Return the (X, Y) coordinate for the center point of the cell that contains the specified text.  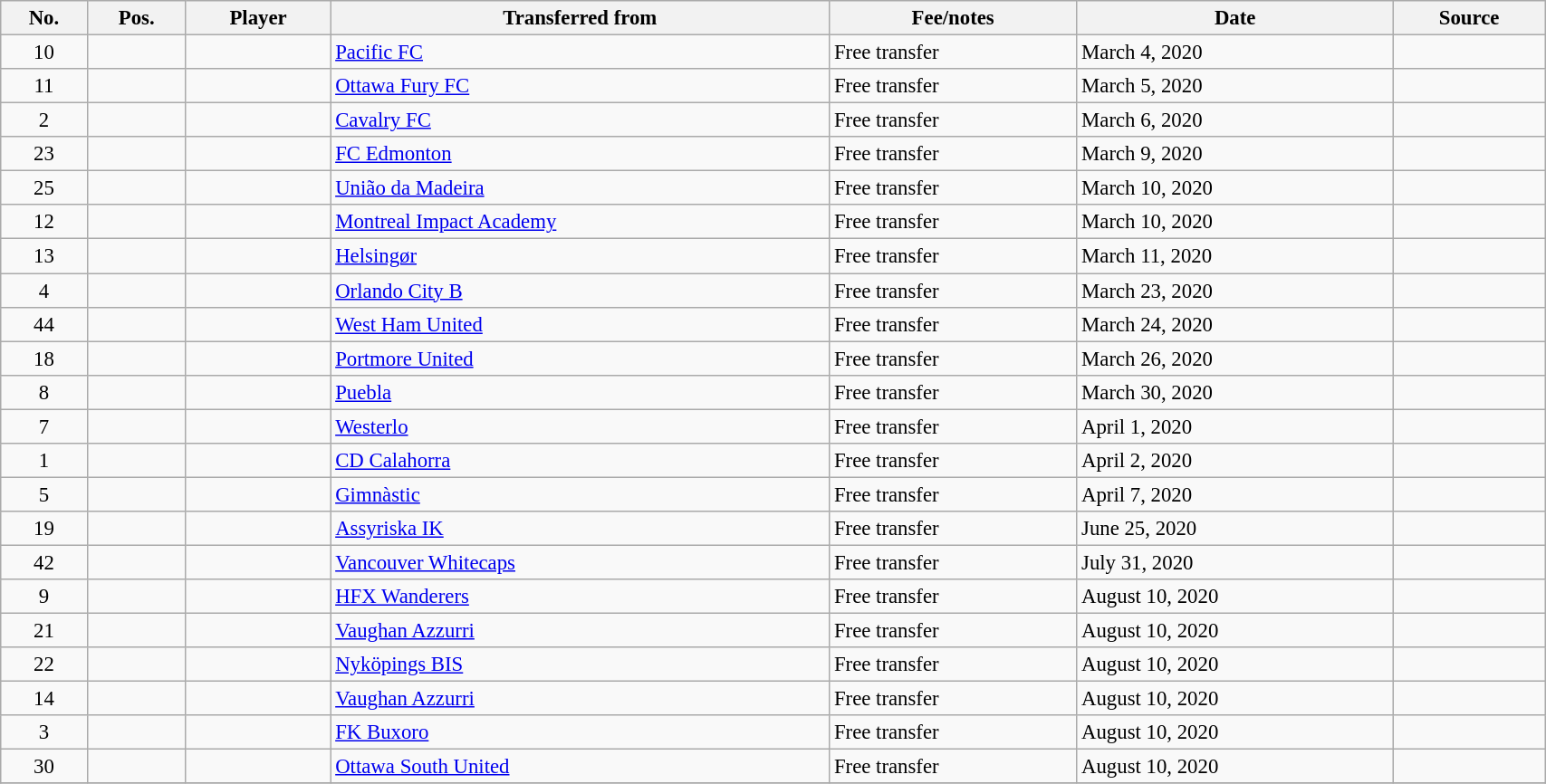
Ottawa South United (580, 767)
Date (1235, 18)
3 (43, 732)
CD Calahorra (580, 461)
March 4, 2020 (1235, 53)
HFX Wanderers (580, 597)
Source (1469, 18)
March 11, 2020 (1235, 256)
Helsingør (580, 256)
30 (43, 767)
March 23, 2020 (1235, 291)
22 (43, 664)
Player (258, 18)
14 (43, 699)
1 (43, 461)
42 (43, 562)
Gimnàstic (580, 494)
Nyköpings BIS (580, 664)
9 (43, 597)
44 (43, 324)
Fee/notes (953, 18)
March 9, 2020 (1235, 154)
19 (43, 529)
Vancouver Whitecaps (580, 562)
June 25, 2020 (1235, 529)
18 (43, 359)
4 (43, 291)
União da Madeira (580, 188)
FK Buxoro (580, 732)
13 (43, 256)
Portmore United (580, 359)
7 (43, 426)
2 (43, 120)
March 6, 2020 (1235, 120)
Orlando City B (580, 291)
March 30, 2020 (1235, 392)
April 1, 2020 (1235, 426)
11 (43, 86)
Ottawa Fury FC (580, 86)
8 (43, 392)
Assyriska IK (580, 529)
25 (43, 188)
March 26, 2020 (1235, 359)
March 5, 2020 (1235, 86)
April 7, 2020 (1235, 494)
Puebla (580, 392)
No. (43, 18)
Cavalry FC (580, 120)
West Ham United (580, 324)
Westerlo (580, 426)
5 (43, 494)
23 (43, 154)
April 2, 2020 (1235, 461)
FC Edmonton (580, 154)
Pacific FC (580, 53)
March 24, 2020 (1235, 324)
21 (43, 631)
Montreal Impact Academy (580, 222)
10 (43, 53)
Pos. (136, 18)
Transferred from (580, 18)
July 31, 2020 (1235, 562)
12 (43, 222)
